For the text-containing cell, return its midpoint in [x, y] coordinate format. 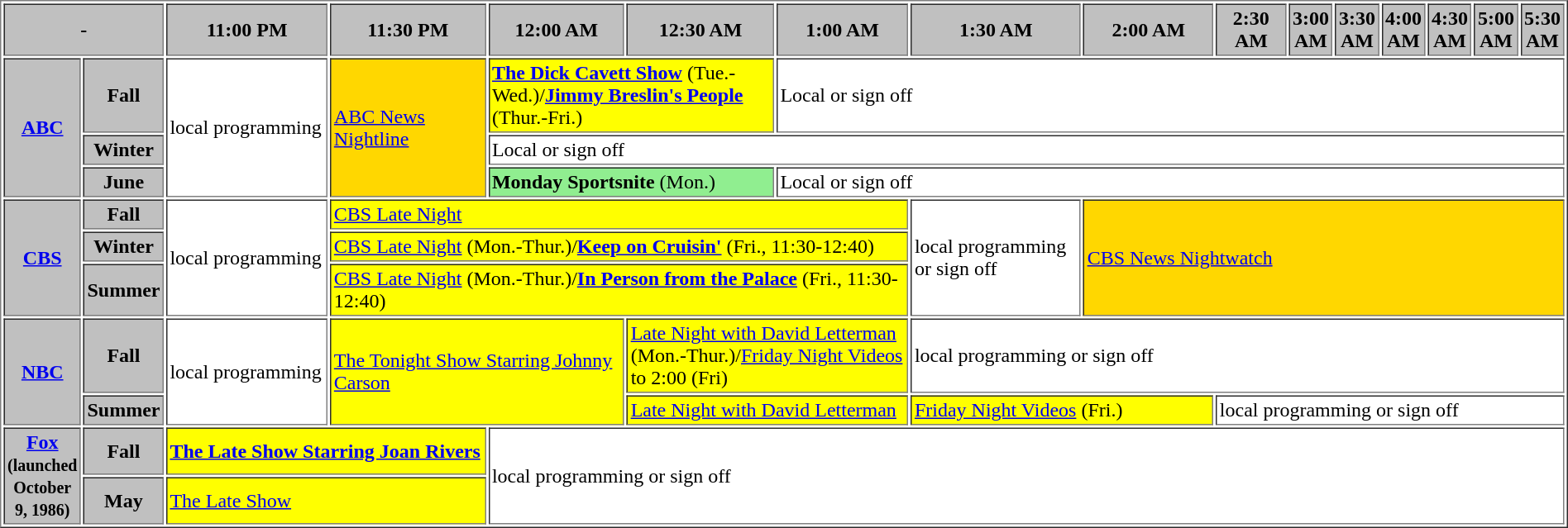
The Late Show [326, 501]
CBS News Nightwatch [1323, 258]
The Dick Cavett Show (Tue.-Wed.)/Jimmy Breslin's People (Thur.-Fri.) [631, 95]
12:00 AM [556, 30]
5:30 AM [1542, 30]
Monday Sportsnite (Mon.) [631, 182]
- [83, 30]
June [124, 182]
1:30 AM [996, 30]
NBC [41, 372]
The Tonight Show Starring Johnny Carson [477, 372]
11:00 PM [246, 30]
2:30 AM [1250, 30]
Friday Night Videos (Fri.) [1062, 410]
Late Night with David Letterman (Mon.-Thur.)/Friday Night Videos to 2:00 (Fri) [767, 356]
CBS Late Night (Mon.-Thur.)/Keep on Cruisin' (Fri., 11:30-12:40) [619, 246]
The Late Show Starring Joan Rivers [326, 451]
3:30 AM [1356, 30]
CBS Late Night [619, 215]
Fox (launched October 9, 1986) [41, 476]
ABC [41, 127]
ABC News Nightline [408, 127]
May [124, 501]
3:00 AM [1310, 30]
2:00 AM [1148, 30]
12:30 AM [700, 30]
1:00 AM [843, 30]
11:30 PM [408, 30]
4:00 AM [1403, 30]
4:30 AM [1449, 30]
5:00 AM [1495, 30]
Late Night with David Letterman [767, 410]
CBS [41, 258]
CBS Late Night (Mon.-Thur.)/In Person from the Palace (Fri., 11:30-12:40) [619, 291]
